Pinpoint the cell where the given text exists, returning its [x, y] midpoint coordinate. 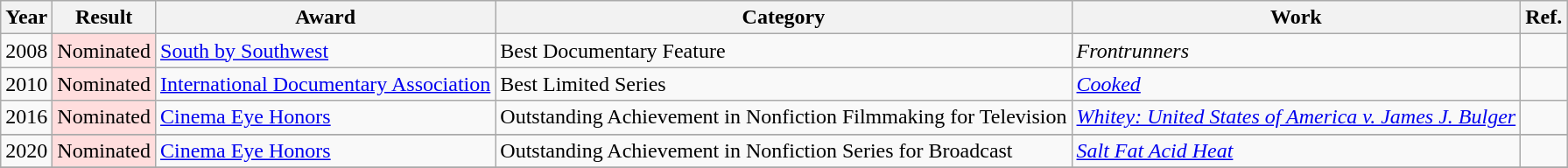
Outstanding Achievement in Nonfiction Series for Broadcast [784, 150]
Work [1296, 17]
2010 [26, 84]
2016 [26, 117]
Best Limited Series [784, 84]
2020 [26, 150]
2008 [26, 51]
Outstanding Achievement in Nonfiction Filmmaking for Television [784, 117]
Whitey: United States of America v. James J. Bulger [1296, 117]
Ref. [1544, 17]
Best Documentary Feature [784, 51]
Cooked [1296, 84]
Salt Fat Acid Heat [1296, 150]
International Documentary Association [326, 84]
Result [104, 17]
Frontrunners [1296, 51]
Award [326, 17]
Year [26, 17]
South by Southwest [326, 51]
Category [784, 17]
